Return the [x, y] coordinate for the center point of the cell that contains the specified text.  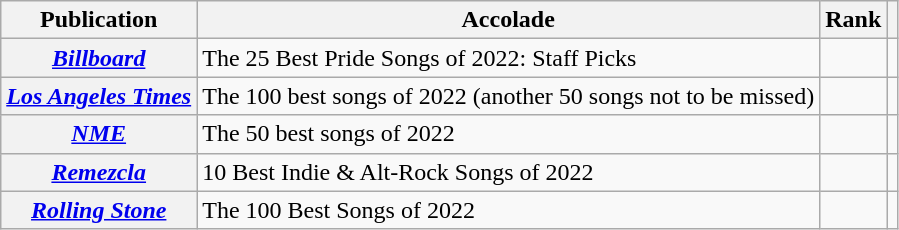
Billboard [99, 58]
Rolling Stone [99, 210]
Remezcla [99, 172]
Accolade [508, 20]
10 Best Indie & Alt-Rock Songs of 2022 [508, 172]
Los Angeles Times [99, 96]
Rank [854, 20]
NME [99, 134]
The 25 Best Pride Songs of 2022: Staff Picks [508, 58]
Publication [99, 20]
The 100 best songs of 2022 (another 50 songs not to be missed) [508, 96]
The 100 Best Songs of 2022 [508, 210]
The 50 best songs of 2022 [508, 134]
